Search for the cell housing the specified text and yield its (X, Y) center coordinate. 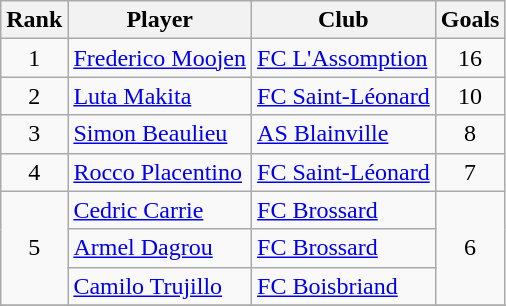
Cedric Carrie (160, 210)
FC Boisbriand (344, 286)
3 (34, 134)
Simon Beaulieu (160, 134)
Player (160, 20)
AS Blainville (344, 134)
16 (470, 58)
1 (34, 58)
Club (344, 20)
FC L'Assomption (344, 58)
8 (470, 134)
10 (470, 96)
Camilo Trujillo (160, 286)
6 (470, 248)
Frederico Moojen (160, 58)
Rank (34, 20)
5 (34, 248)
Luta Makita (160, 96)
4 (34, 172)
Goals (470, 20)
Rocco Placentino (160, 172)
Armel Dagrou (160, 248)
2 (34, 96)
7 (470, 172)
